Capture the cell that displays the provided text and extract its (X, Y) central coordinate. 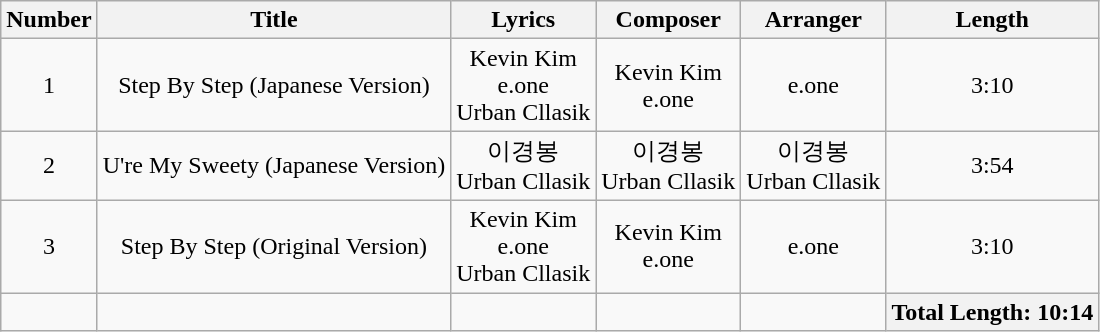
Step By Step (Japanese Version) (274, 85)
Lyrics (524, 20)
2 (49, 166)
Title (274, 20)
1 (49, 85)
Step By Step (Original Version) (274, 246)
3:54 (992, 166)
Arranger (814, 20)
U're My Sweety (Japanese Version) (274, 166)
Length (992, 20)
Composer (668, 20)
Number (49, 20)
3 (49, 246)
Total Length: 10:14 (992, 311)
